Provide the (x, y) coordinate of the cell's center where the given text is located.  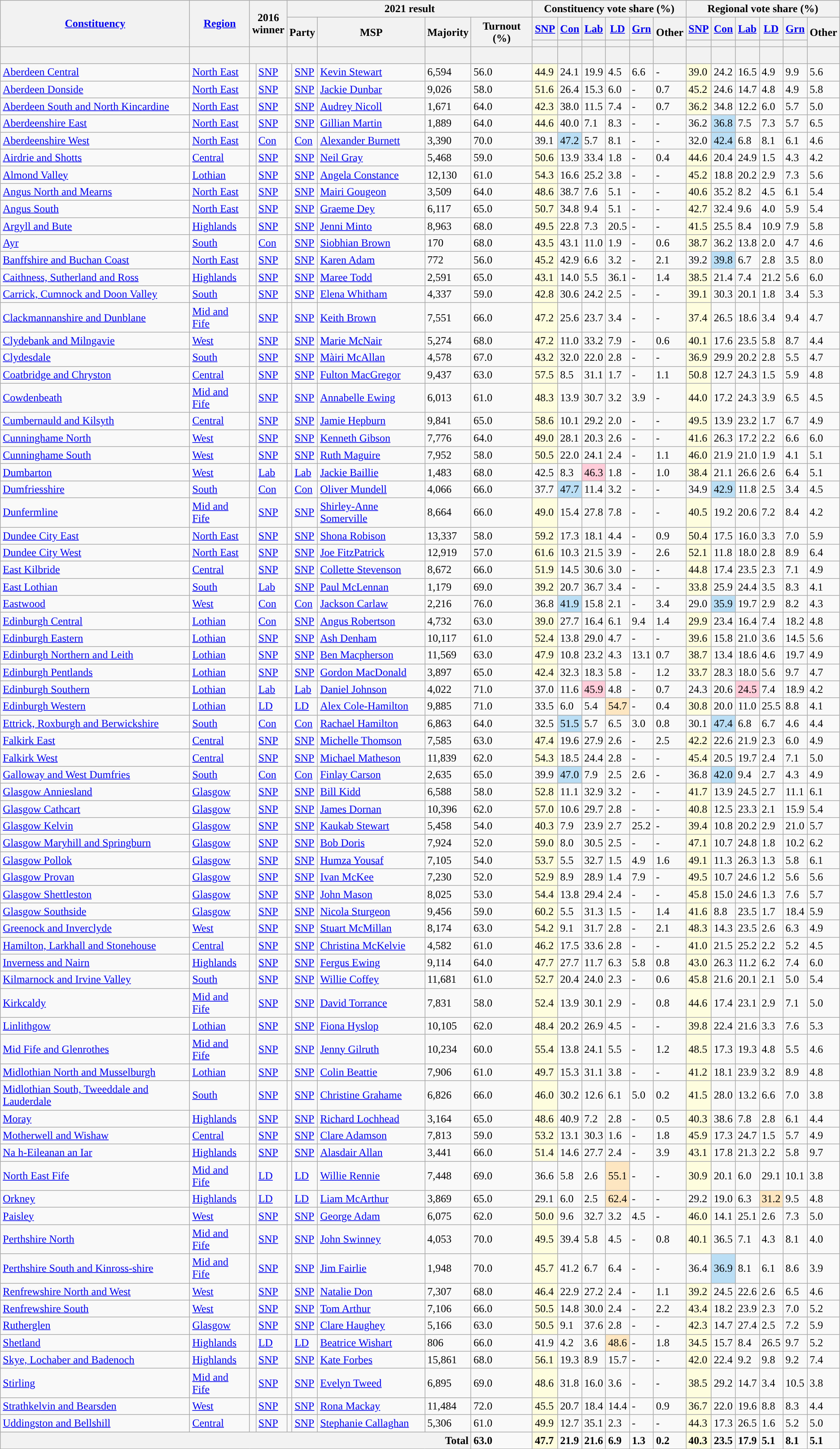
Galloway and West Dumfries (95, 775)
Aberdeen South and North Kincardine (95, 106)
12.5 (723, 809)
6,588 (448, 792)
11,681 (448, 980)
31.2 (771, 1199)
3,897 (448, 672)
51.5 (570, 723)
Jenni Minto (372, 226)
Falkirk West (95, 757)
Karen Adam (372, 260)
2,635 (448, 775)
22.8 (570, 226)
5,274 (448, 341)
49.9 (545, 1423)
Daniel Johnson (372, 689)
3,509 (448, 192)
36.5 (723, 1239)
2,216 (448, 604)
35.9 (723, 604)
Jackson Carlaw (372, 604)
52.9 (545, 877)
Fergus Ewing (372, 963)
28.9 (594, 877)
25.9 (723, 587)
Constituency vote share (%) (609, 9)
27.4 (748, 1326)
40.0 (570, 123)
Kaukab Stewart (372, 826)
Almond Valley (95, 175)
41.0 (699, 946)
31.3 (594, 911)
9,437 (448, 375)
Dumbarton (95, 472)
Jim Fairlie (372, 1268)
5,468 (448, 158)
Ivan McKee (372, 877)
Carrick, Cumnock and Doon Valley (95, 294)
46.2 (545, 946)
55.4 (545, 1049)
38.4 (699, 472)
Beatrice Wishart (372, 1343)
39.9 (545, 775)
18.3 (594, 672)
11.3 (723, 860)
36.1 (617, 277)
23.3 (748, 809)
61.6 (545, 553)
Clydesdale (95, 358)
1,671 (448, 106)
35.2 (723, 192)
Bob Doris (372, 843)
46.3 (594, 472)
60.2 (545, 911)
14.4 (617, 1406)
58.6 (545, 421)
Cowdenbeath (95, 398)
39.6 (699, 638)
10.2 (795, 843)
59.2 (545, 535)
45.5 (545, 1406)
Moray (95, 1119)
6,895 (448, 1383)
44.8 (699, 570)
Evelyn Tweed (372, 1383)
30.5 (594, 843)
9,456 (448, 911)
Jamie Hepburn (372, 421)
Angus South (95, 209)
Hamilton, Larkhall and Stonehouse (95, 946)
26.4 (570, 89)
John Mason (372, 894)
Caithness, Sutherland and Ross (95, 277)
25.6 (570, 318)
50.7 (545, 209)
42.7 (699, 209)
2016winner (268, 23)
Turnout (%) (502, 32)
15.9 (795, 809)
7,924 (448, 843)
8,174 (448, 928)
41.7 (699, 792)
Rutherglen (95, 1326)
6,013 (448, 398)
32.9 (594, 792)
Total (236, 1440)
East Lothian (95, 587)
47.9 (545, 655)
16.6 (570, 175)
Edinburgh Western (95, 706)
1,948 (448, 1268)
42.8 (545, 294)
15,861 (448, 1360)
Perthshire South and Kinross-shire (95, 1268)
Audrey Nicoll (372, 106)
Renfrewshire South (95, 1309)
40.8 (699, 809)
10,105 (448, 1026)
8,025 (448, 894)
0.5 (669, 1119)
11.5 (594, 106)
11.7 (594, 963)
Airdrie and Shotts (95, 158)
49.1 (699, 860)
Dunfermline (95, 512)
Party (302, 32)
2021 result (409, 9)
42.2 (699, 740)
72.0 (502, 1406)
26.6 (748, 472)
9,885 (448, 706)
23.7 (594, 318)
10,117 (448, 638)
Michael Matheson (372, 757)
27.9 (594, 740)
Rona Mackay (372, 1406)
Greenock and Inverclyde (95, 928)
Dumfriesshire (95, 489)
8.5 (570, 375)
Ayr (95, 243)
43.0 (699, 963)
Falkirk East (95, 740)
Jackie Dunbar (372, 89)
170 (448, 243)
33.2 (594, 341)
8.7 (795, 341)
Colin Beattie (372, 1072)
Strathkelvin and Bearsden (95, 1406)
Linlithgow (95, 1026)
David Torrance (372, 1002)
Clackmannanshire and Dunblane (95, 318)
35.1 (594, 1423)
Mid Fife and Glenrothes (95, 1049)
30.8 (699, 706)
21.2 (771, 277)
Glasgow Provan (95, 877)
Graeme Dey (372, 209)
Bill Kidd (372, 792)
Maree Todd (372, 277)
Siobhian Brown (372, 243)
4,337 (448, 294)
Humza Yousaf (372, 860)
44.9 (545, 72)
26.9 (594, 1026)
30.0 (594, 1309)
Cumbernauld and Kilsyth (95, 421)
28.0 (723, 1095)
4,022 (448, 689)
29.7 (594, 809)
Gordon MacDonald (372, 672)
Perthshire North (95, 1239)
Alexander Burnett (372, 140)
East Kilbride (95, 570)
11.4 (594, 489)
Cunninghame North (95, 438)
7,906 (448, 1072)
11,569 (448, 655)
John Swinney (372, 1239)
5,458 (448, 826)
24.0 (594, 980)
14.8 (570, 1309)
7,776 (448, 438)
19.9 (594, 72)
21.3 (748, 1153)
54.7 (617, 706)
4,066 (448, 489)
Kilmarnock and Irvine Valley (95, 980)
49.7 (545, 1072)
52.7 (545, 980)
56.1 (545, 1360)
23.1 (748, 1002)
Ettrick, Roxburgh and Berwickshire (95, 723)
Edinburgh Central (95, 621)
5,306 (448, 1423)
45.4 (699, 757)
9.9 (795, 72)
Willie Rennie (372, 1176)
76.0 (502, 604)
7,952 (448, 455)
Kirkcaldy (95, 1002)
4,053 (448, 1239)
Natalie Don (372, 1291)
33.4 (594, 158)
Elena Whitham (372, 294)
30.2 (570, 1095)
Clydebank and Milngavie (95, 341)
Eastwood (95, 604)
Edinburgh Northern and Leith (95, 655)
42.5 (545, 472)
Christine Grahame (372, 1095)
1,179 (448, 587)
43.4 (699, 1309)
8,664 (448, 512)
14.0 (570, 277)
7,106 (448, 1309)
3,441 (448, 1153)
Rachael Hamilton (372, 723)
Glasgow Kelvin (95, 826)
2,591 (448, 277)
43.5 (545, 243)
46.4 (545, 1291)
772 (448, 260)
4,732 (448, 621)
Ash Denham (372, 638)
28.3 (723, 672)
James Dornan (372, 809)
Angus North and Mearns (95, 192)
Shona Robison (372, 535)
12,130 (448, 175)
Kenneth Gibson (372, 438)
10,234 (448, 1049)
Uddingston and Bellshill (95, 1423)
27.2 (594, 1291)
Liam McArthur (372, 1199)
9.8 (771, 1360)
14.3 (723, 928)
Glasgow Cathcart (95, 809)
Jenny Gilruth (372, 1049)
52.1 (699, 553)
North East Fife (95, 1176)
30.9 (699, 1176)
13.4 (723, 655)
7,307 (448, 1291)
Shirley-Anne Somerville (372, 512)
Glasgow Southside (95, 911)
30.7 (594, 398)
Orkney (95, 1199)
28.1 (570, 438)
Aberdeenshire West (95, 140)
53.0 (502, 894)
10,396 (448, 809)
23.4 (723, 621)
Jackie Baillie (372, 472)
4,582 (448, 946)
Cunninghame South (95, 455)
6.9 (617, 1440)
10.6 (570, 809)
8,672 (448, 570)
Kevin Stewart (372, 72)
24.8 (748, 843)
Edinburgh Pentlands (95, 672)
53.2 (545, 1136)
Glasgow Anniesland (95, 792)
14.6 (570, 1153)
10.3 (570, 553)
36.6 (545, 1176)
38.6 (723, 1119)
50.4 (699, 535)
Nicola Sturgeon (372, 911)
18.8 (723, 175)
57.5 (545, 375)
3,869 (448, 1199)
Keith Brown (372, 318)
Glasgow Maryhill and Springburn (95, 843)
17.6 (723, 341)
34.5 (699, 1343)
33.6 (594, 946)
12.6 (594, 1095)
16.5 (748, 72)
Ruth Maguire (372, 455)
14.1 (723, 1216)
40.9 (570, 1119)
Angela Constance (372, 175)
Oliver Mundell (372, 489)
3,390 (448, 140)
37.4 (699, 318)
44.0 (699, 398)
1,483 (448, 472)
5,166 (448, 1326)
62.4 (617, 1199)
21.4 (723, 277)
Stephanie Callaghan (372, 1423)
54.4 (545, 894)
7,813 (448, 1136)
12.2 (748, 106)
Aberdeenshire East (95, 123)
Paul McLennan (372, 587)
Alex Cole-Hamilton (372, 706)
Alasdair Allan (372, 1153)
12,919 (448, 553)
52.8 (545, 792)
Annabelle Ewing (372, 398)
33.5 (545, 706)
8.6 (795, 1268)
7,831 (448, 1002)
Ben Macpherson (372, 655)
40.5 (699, 512)
Aberdeen Central (95, 72)
48.5 (699, 1049)
11,484 (448, 1406)
6,075 (448, 1216)
Stuart McMillan (372, 928)
7.5 (748, 123)
3,164 (448, 1119)
Neil Gray (372, 158)
37.6 (594, 1326)
Midlothian North and Musselburgh (95, 1072)
9,026 (448, 89)
Dundee City West (95, 553)
Christina McKelvie (372, 946)
1.0 (669, 472)
50.6 (545, 158)
Edinburgh Southern (95, 689)
40.6 (699, 192)
32.4 (723, 209)
32.5 (545, 723)
38.0 (570, 106)
Willie Coffey (372, 980)
47.0 (570, 775)
6,826 (448, 1095)
29.4 (594, 894)
22.9 (570, 1291)
Màiri McAllan (372, 358)
7,448 (448, 1176)
806 (448, 1343)
45.7 (545, 1268)
Inverness and Nairn (95, 963)
Kate Forbes (372, 1360)
7,585 (448, 740)
Aberdeen Donside (95, 89)
Motherwell and Wishaw (95, 1136)
19.2 (723, 512)
Marie McNair (372, 341)
20.3 (594, 438)
48.4 (545, 1026)
15.0 (723, 894)
60.0 (502, 1049)
4,578 (448, 358)
Argyll and Bute (95, 226)
Glasgow Pollok (95, 860)
36.4 (699, 1268)
7,230 (448, 877)
27.8 (594, 512)
Richard Lochhead (372, 1119)
Regional vote share (%) (763, 9)
Finlay Carson (372, 775)
Fiona Hyslop (372, 1026)
7,551 (448, 318)
11.6 (570, 689)
11,839 (448, 757)
Glasgow Shettleston (95, 894)
33.7 (699, 672)
43.2 (545, 358)
18.9 (795, 689)
Coatbridge and Chryston (95, 375)
Clare Haughey (372, 1326)
Banffshire and Buchan Coast (95, 260)
44.3 (699, 1423)
33.8 (699, 587)
Midlothian South, Tweeddale and Lauderdale (95, 1095)
6,863 (448, 723)
10.9 (771, 226)
Clare Adamson (372, 1136)
13.2 (748, 1095)
37.0 (545, 689)
54.2 (545, 928)
Mairi Gougeon (372, 192)
Majority (448, 32)
55.1 (617, 1176)
37.7 (545, 489)
51.4 (545, 1153)
Skye, Lochaber and Badenoch (95, 1360)
Michelle Thomson (372, 740)
20.0 (723, 706)
Constituency (95, 23)
George Adam (372, 1216)
9,114 (448, 963)
31.8 (570, 1383)
Na h-Eileanan an Iar (95, 1153)
Fulton MacGregor (372, 375)
10.5 (795, 1383)
Joe FitzPatrick (372, 553)
9,841 (448, 421)
53.7 (545, 860)
51.6 (545, 89)
67.0 (502, 358)
8,963 (448, 226)
Tom Arthur (372, 1309)
21.1 (723, 472)
13,337 (448, 535)
25.1 (748, 1216)
Angus Robertson (372, 621)
7,105 (448, 860)
MSP (372, 32)
17.8 (723, 1153)
1,889 (448, 123)
Dundee City East (95, 535)
32.3 (570, 672)
11.2 (748, 963)
Gillian Martin (372, 123)
Stirling (95, 1383)
Region (220, 23)
24.7 (748, 1136)
Renfrewshire North and West (95, 1291)
6,594 (448, 72)
47.1 (699, 843)
19.0 (723, 1199)
24.9 (748, 158)
15.4 (570, 512)
9.5 (795, 1199)
51.9 (545, 570)
50.8 (699, 375)
Collette Stevenson (372, 570)
17.9 (748, 1440)
6,117 (448, 209)
31.7 (594, 928)
Edinburgh Eastern (95, 638)
50.0 (545, 1216)
34.9 (699, 489)
Shetland (95, 1343)
18.5 (570, 757)
Paisley (95, 1216)
